Return (X, Y) of the center of cell containing provided text 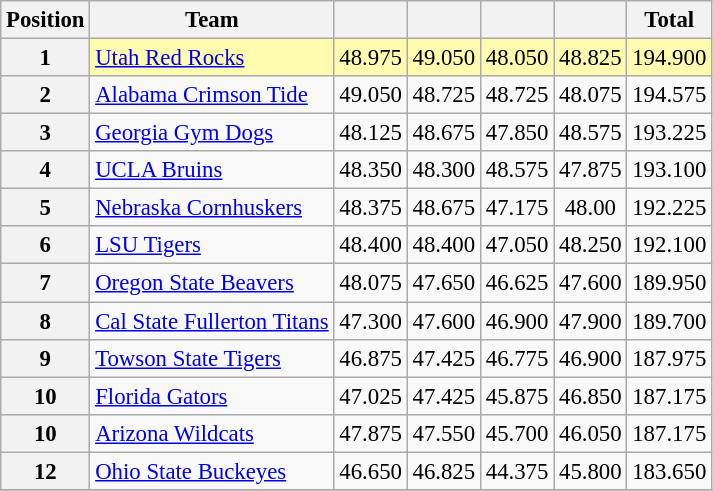
46.650 (370, 471)
45.875 (516, 396)
Total (670, 20)
47.850 (516, 133)
Georgia Gym Dogs (212, 133)
Florida Gators (212, 396)
5 (46, 208)
Alabama Crimson Tide (212, 95)
48.00 (590, 208)
189.950 (670, 283)
46.775 (516, 358)
194.575 (670, 95)
Oregon State Beavers (212, 283)
9 (46, 358)
48.050 (516, 58)
48.975 (370, 58)
12 (46, 471)
44.375 (516, 471)
47.175 (516, 208)
47.050 (516, 245)
2 (46, 95)
46.825 (444, 471)
8 (46, 321)
48.250 (590, 245)
Team (212, 20)
1 (46, 58)
189.700 (670, 321)
Utah Red Rocks (212, 58)
3 (46, 133)
Position (46, 20)
47.550 (444, 433)
47.900 (590, 321)
194.900 (670, 58)
48.825 (590, 58)
LSU Tigers (212, 245)
45.800 (590, 471)
Ohio State Buckeyes (212, 471)
Nebraska Cornhuskers (212, 208)
6 (46, 245)
187.975 (670, 358)
Towson State Tigers (212, 358)
48.375 (370, 208)
46.875 (370, 358)
47.650 (444, 283)
Arizona Wildcats (212, 433)
47.025 (370, 396)
193.100 (670, 170)
46.850 (590, 396)
193.225 (670, 133)
192.225 (670, 208)
4 (46, 170)
45.700 (516, 433)
46.625 (516, 283)
48.300 (444, 170)
46.050 (590, 433)
47.300 (370, 321)
Cal State Fullerton Titans (212, 321)
192.100 (670, 245)
183.650 (670, 471)
48.350 (370, 170)
7 (46, 283)
UCLA Bruins (212, 170)
48.125 (370, 133)
